Locate the cell with the specified text and output its [x, y] center coordinate. 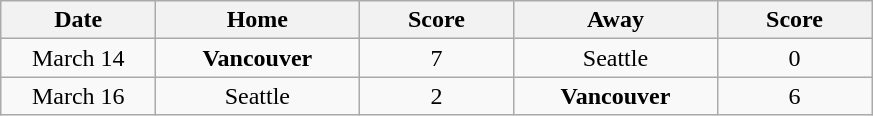
7 [436, 58]
0 [794, 58]
Away [616, 20]
Home [258, 20]
6 [794, 96]
March 14 [78, 58]
Date [78, 20]
2 [436, 96]
March 16 [78, 96]
